Return [X, Y] of the center of cell containing provided text 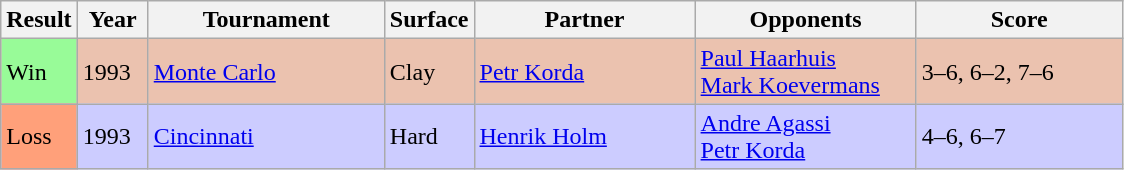
Monte Carlo [266, 72]
Score [1019, 20]
Henrik Holm [584, 136]
Paul Haarhuis Mark Koevermans [806, 72]
Hard [429, 136]
Andre Agassi Petr Korda [806, 136]
Tournament [266, 20]
4–6, 6–7 [1019, 136]
Year [112, 20]
Petr Korda [584, 72]
Partner [584, 20]
Clay [429, 72]
Loss [39, 136]
Surface [429, 20]
3–6, 6–2, 7–6 [1019, 72]
Opponents [806, 20]
Win [39, 72]
Cincinnati [266, 136]
Result [39, 20]
